Return the (X, Y) coordinate for the center point of the cell that contains the specified text.  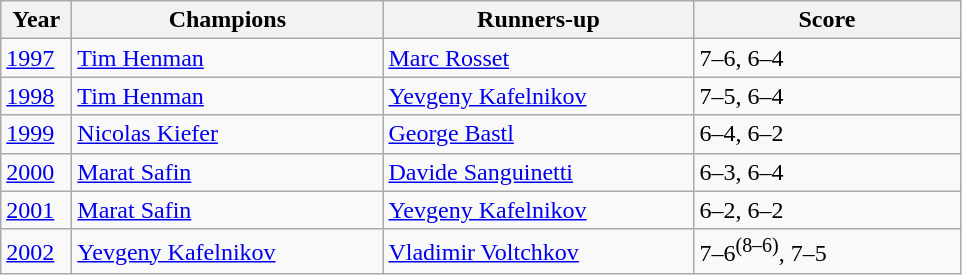
7–6, 6–4 (827, 58)
1998 (36, 96)
Vladimir Voltchkov (538, 252)
1997 (36, 58)
2001 (36, 210)
6–3, 6–4 (827, 172)
1999 (36, 134)
2000 (36, 172)
Marc Rosset (538, 58)
Champions (228, 20)
7–5, 6–4 (827, 96)
Nicolas Kiefer (228, 134)
Year (36, 20)
George Bastl (538, 134)
Davide Sanguinetti (538, 172)
Score (827, 20)
6–4, 6–2 (827, 134)
Runners-up (538, 20)
7–6(8–6), 7–5 (827, 252)
6–2, 6–2 (827, 210)
2002 (36, 252)
